Detect which cell encompasses the target text, then output its [x, y] center coordinate. 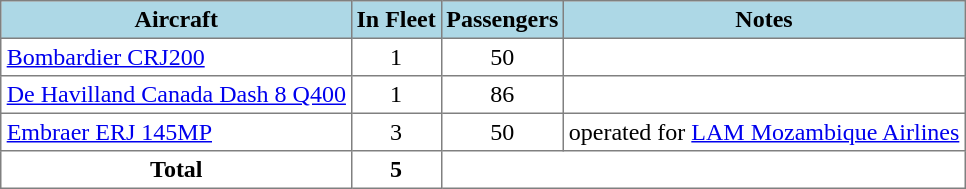
Total [176, 170]
86 [502, 95]
Embraer ERJ 145MP [176, 132]
5 [396, 170]
In Fleet [396, 20]
3 [396, 132]
operated for LAM Mozambique Airlines [764, 132]
De Havilland Canada Dash 8 Q400 [176, 95]
Notes [764, 20]
Aircraft [176, 20]
Bombardier CRJ200 [176, 57]
Passengers [502, 20]
